From the cell containing the given text, extract its center point as [x, y] coordinate. 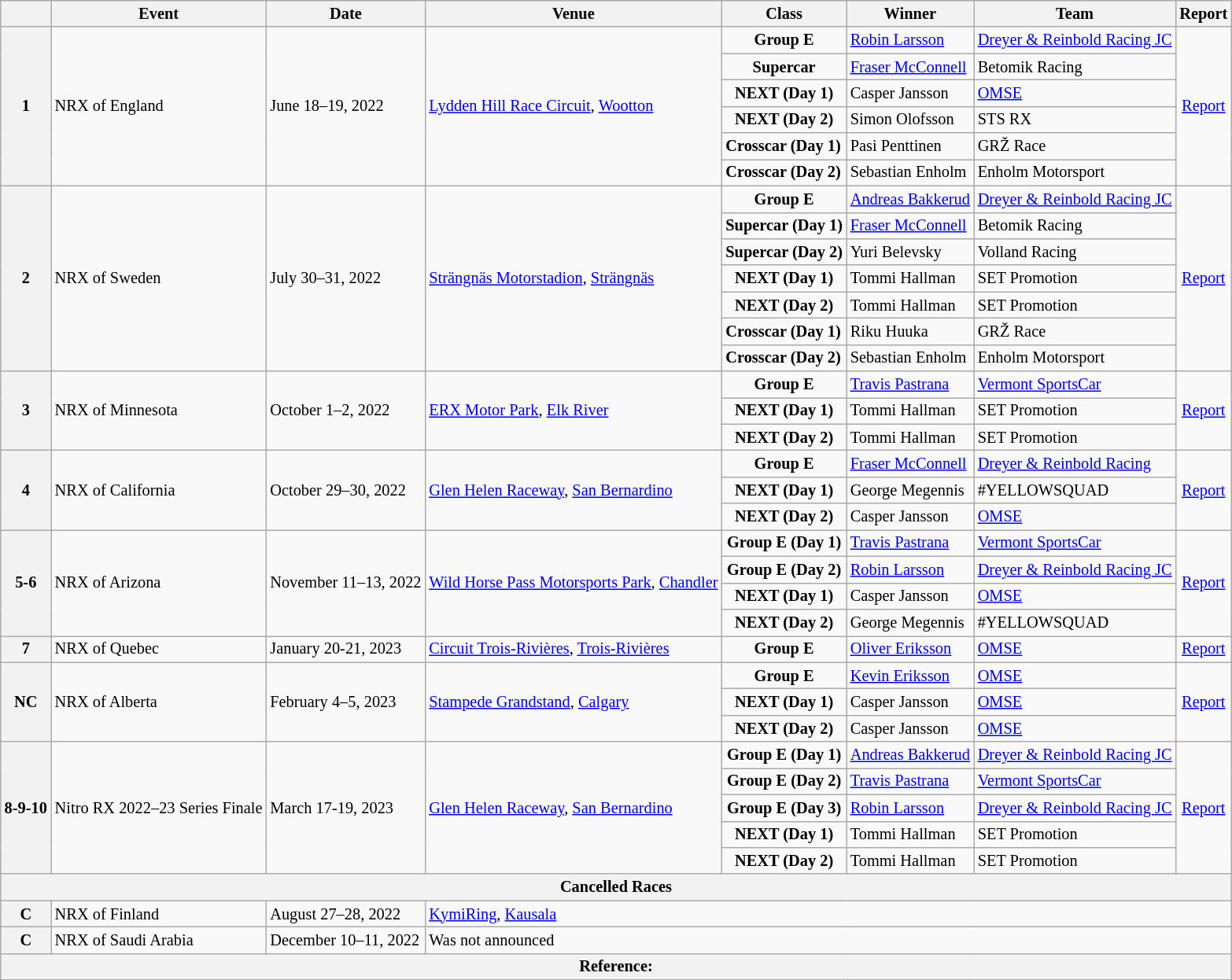
NRX of Sweden [159, 278]
Supercar [784, 67]
Date [345, 13]
Winner [910, 13]
5-6 [26, 582]
December 10–11, 2022 [345, 940]
NRX of Arizona [159, 582]
Strängnäs Motorstadion, Strängnäs [573, 278]
February 4–5, 2023 [345, 702]
NRX of Quebec [159, 649]
November 11–13, 2022 [345, 582]
Yuri Belevsky [910, 252]
October 29–30, 2022 [345, 489]
Group E (Day 3) [784, 808]
Simon Olofsson [910, 120]
NRX of Saudi Arabia [159, 940]
October 1–2, 2022 [345, 411]
Volland Racing [1075, 252]
Class [784, 13]
ERX Motor Park, Elk River [573, 411]
NRX of England [159, 106]
Pasi Penttinen [910, 146]
Stampede Grandstand, Calgary [573, 702]
Riku Huuka [910, 331]
June 18–19, 2022 [345, 106]
KymiRing, Kausala [828, 914]
Nitro RX 2022–23 Series Finale [159, 808]
Circuit Trois-Rivières, Trois-Rivières [573, 649]
Event [159, 13]
NRX of Finland [159, 914]
3 [26, 411]
2 [26, 278]
Venue [573, 13]
Dreyer & Reinbold Racing [1075, 463]
NRX of California [159, 489]
8-9-10 [26, 808]
NRX of Minnesota [159, 411]
Reference: [616, 967]
Was not announced [828, 940]
July 30–31, 2022 [345, 278]
Lydden Hill Race Circuit, Wootton [573, 106]
Team [1075, 13]
Supercar (Day 1) [784, 226]
Wild Horse Pass Motorsports Park, Chandler [573, 582]
STS RX [1075, 120]
August 27–28, 2022 [345, 914]
Cancelled Races [616, 887]
1 [26, 106]
January 20-21, 2023 [345, 649]
NRX of Alberta [159, 702]
Oliver Eriksson [910, 649]
Kevin Eriksson [910, 676]
Supercar (Day 2) [784, 252]
4 [26, 489]
March 17-19, 2023 [345, 808]
NC [26, 702]
7 [26, 649]
